Output the (X, Y) coordinate of the center of the cell containing the given text.  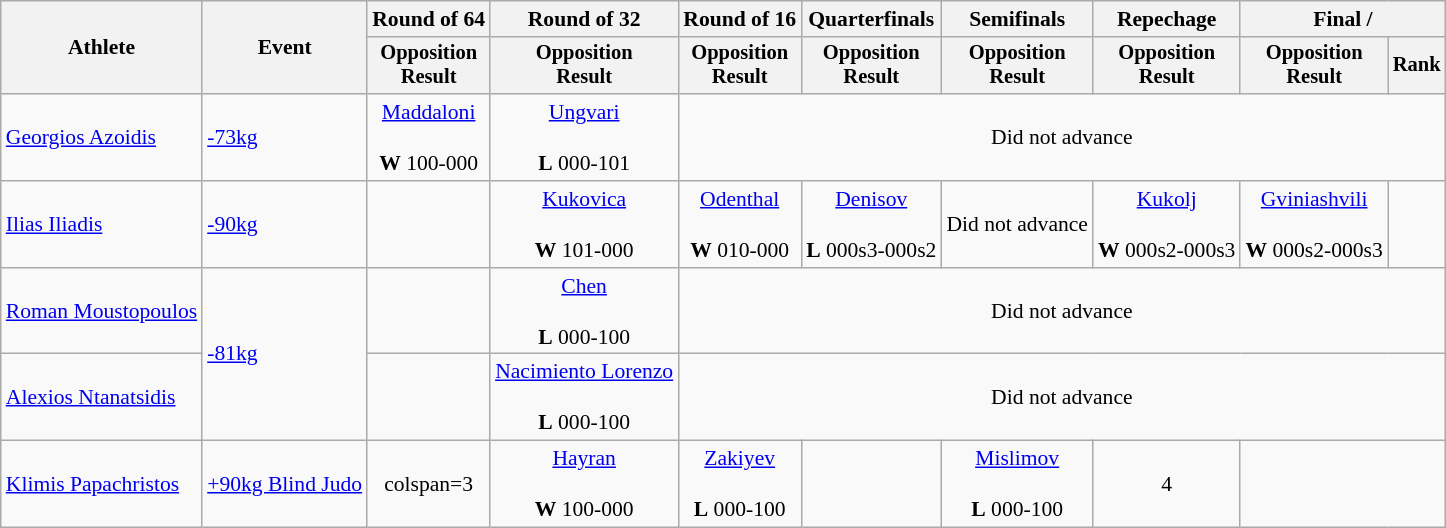
UngvariL 000-101 (584, 138)
-73kg (284, 138)
Repechage (1166, 19)
-81kg (284, 354)
+90kg Blind Judo (284, 484)
Nacimiento LorenzoL 000-100 (584, 398)
ChenL 000-100 (584, 312)
colspan=3 (428, 484)
Alexios Ntanatsidis (102, 398)
Roman Moustopoulos (102, 312)
Semifinals (1017, 19)
4 (1166, 484)
KukoljW 000s2-000s3 (1166, 224)
Georgios Azoidis (102, 138)
Final / (1342, 19)
Athlete (102, 48)
KukovicaW 101-000 (584, 224)
DenisovL 000s3-000s2 (871, 224)
OdenthalW 010-000 (740, 224)
Round of 64 (428, 19)
HayranW 100-000 (584, 484)
Klimis Papachristos (102, 484)
-90kg (284, 224)
Round of 16 (740, 19)
Round of 32 (584, 19)
Event (284, 48)
Rank (1417, 66)
Ilias Iliadis (102, 224)
MaddaloniW 100-000 (428, 138)
MislimovL 000-100 (1017, 484)
GviniashviliW 000s2-000s3 (1314, 224)
ZakiyevL 000-100 (740, 484)
Quarterfinals (871, 19)
